Find where the given text appears and provide that cell's center as [X, Y] coordinate. 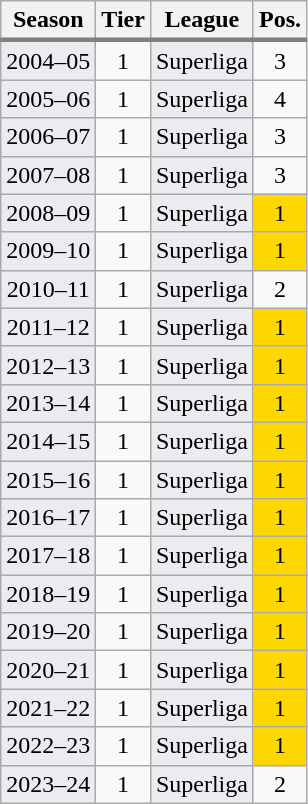
2014–15 [48, 441]
2020–21 [48, 670]
2013–14 [48, 403]
2015–16 [48, 479]
4 [280, 99]
Tier [124, 21]
2012–13 [48, 365]
2018–19 [48, 594]
2011–12 [48, 327]
2022–23 [48, 746]
2016–17 [48, 518]
Season [48, 21]
2008–09 [48, 213]
2006–07 [48, 137]
2017–18 [48, 556]
2004–05 [48, 60]
2023–24 [48, 784]
2021–22 [48, 708]
2019–20 [48, 632]
League [202, 21]
2007–08 [48, 175]
2009–10 [48, 251]
Pos. [280, 21]
2005–06 [48, 99]
2010–11 [48, 289]
